Extract the (X, Y) coordinate from the center of the cell holding the provided text.  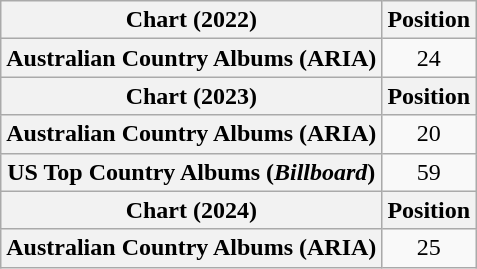
Chart (2023) (192, 96)
59 (429, 172)
Chart (2022) (192, 20)
US Top Country Albums (Billboard) (192, 172)
25 (429, 248)
24 (429, 58)
Chart (2024) (192, 210)
20 (429, 134)
